Return [X, Y] of the center of cell containing provided text 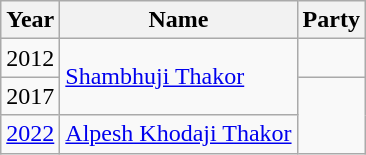
Year [30, 20]
Alpesh Khodaji Thakor [178, 134]
2017 [30, 96]
Name [178, 20]
2012 [30, 58]
Shambhuji Thakor [178, 77]
Party [331, 20]
2022 [30, 134]
